Output the [x, y] coordinate of the center of the cell containing the given text.  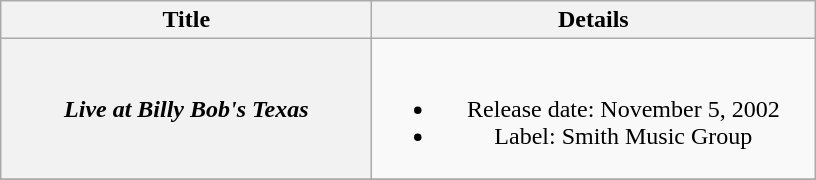
Release date: November 5, 2002Label: Smith Music Group [594, 109]
Live at Billy Bob's Texas [186, 109]
Title [186, 20]
Details [594, 20]
